Scan for the cell matching the given text and deliver its [X, Y] coordinate at center. 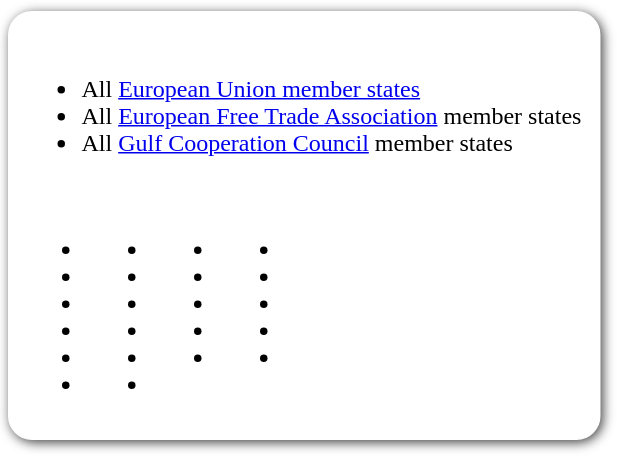
All European Union member states All European Free Trade Association member states All Gulf Cooperation Council member states [302, 226]
